Locate the cell with the specified text and output its [x, y] center coordinate. 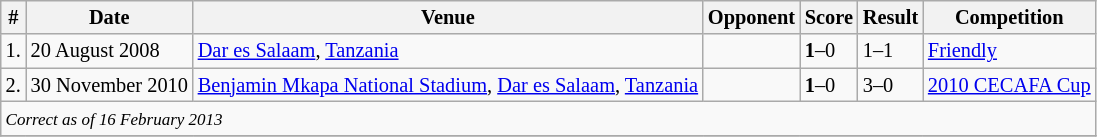
2010 CECAFA Cup [1009, 85]
20 August 2008 [110, 51]
Venue [448, 17]
Correct as of 16 February 2013 [548, 118]
Dar es Salaam, Tanzania [448, 51]
Friendly [1009, 51]
30 November 2010 [110, 85]
# [14, 17]
Competition [1009, 17]
Date [110, 17]
Result [890, 17]
Opponent [752, 17]
3–0 [890, 85]
1–1 [890, 51]
Score [829, 17]
Benjamin Mkapa National Stadium, Dar es Salaam, Tanzania [448, 85]
2. [14, 85]
1. [14, 51]
